Extract the [X, Y] coordinate from the center of the cell holding the provided text.  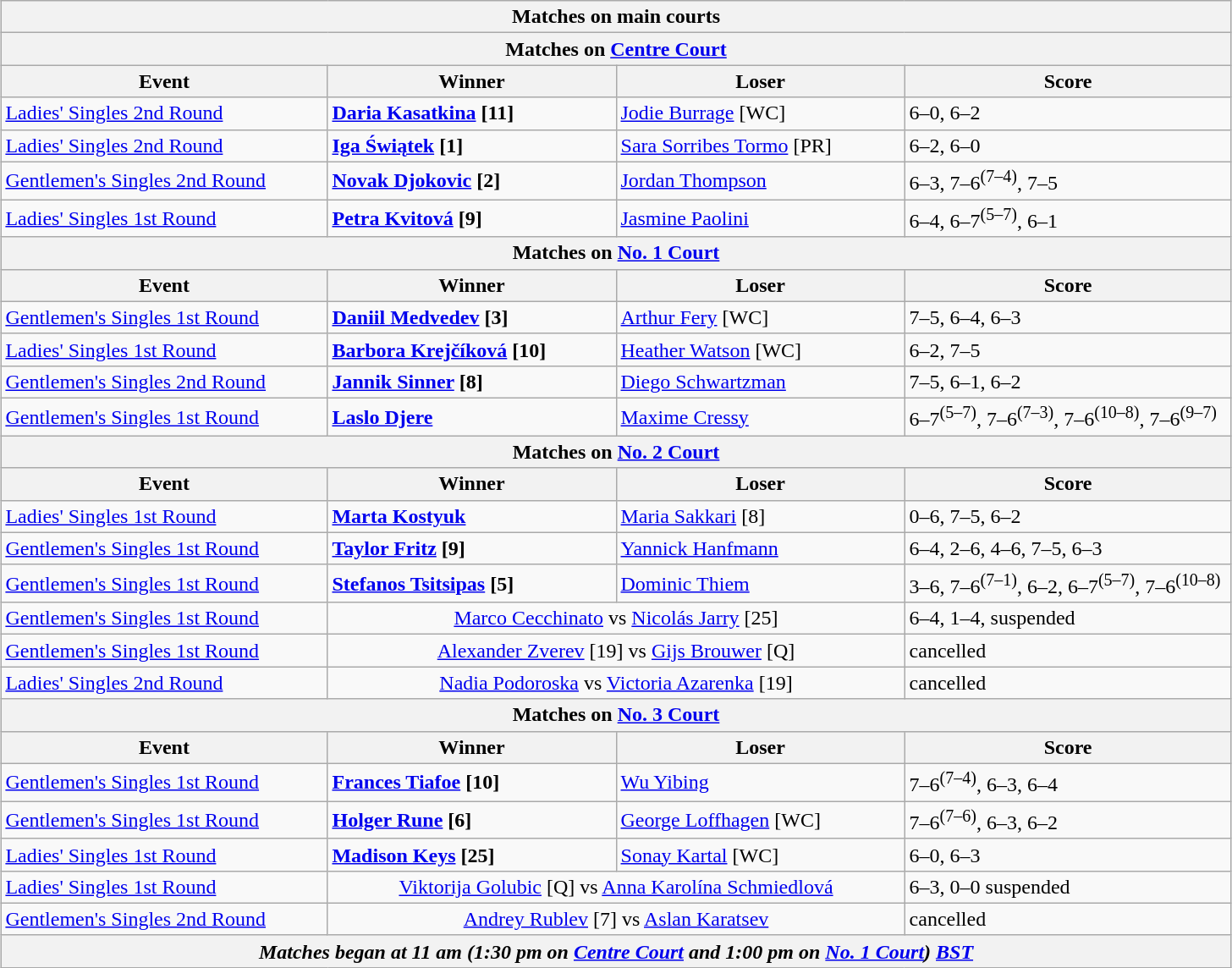
6–3, 0–0 suspended [1068, 887]
Petra Kvitová [9] [472, 218]
Arthur Fery [WC] [760, 317]
Daniil Medvedev [3] [472, 317]
Marco Cecchinato vs Nicolás Jarry [25] [616, 619]
Madison Keys [25] [472, 855]
Holger Rune [6] [472, 821]
6–7(5–7), 7–6(7–3), 7–6(10–8), 7–6(9–7) [1068, 416]
Novak Djokovic [2] [472, 181]
Matches on Centre Court [616, 49]
Laslo Djere [472, 416]
Alexander Zverev [19] vs Gijs Brouwer [Q] [616, 651]
George Loffhagen [WC] [760, 821]
6–4, 2–6, 4–6, 7–5, 6–3 [1068, 548]
Yannick Hanfmann [760, 548]
Jordan Thompson [760, 181]
Matches began at 11 am (1:30 pm on Centre Court and 1:00 pm on No. 1 Court) BST [616, 951]
6–2, 7–5 [1068, 349]
Marta Kostyuk [472, 516]
Matches on No. 3 Court [616, 715]
3–6, 7–6(7–1), 6–2, 6–7(5–7), 7–6(10–8) [1068, 584]
6–0, 6–2 [1068, 113]
6–3, 7–6(7–4), 7–5 [1068, 181]
Taylor Fritz [9] [472, 548]
7–5, 6–4, 6–3 [1068, 317]
Sonay Kartal [WC] [760, 855]
Barbora Krejčíková [10] [472, 349]
7–5, 6–1, 6–2 [1068, 382]
Jasmine Paolini [760, 218]
6–0, 6–3 [1068, 855]
Daria Kasatkina [11] [472, 113]
0–6, 7–5, 6–2 [1068, 516]
Iga Świątek [1] [472, 146]
Matches on No. 1 Court [616, 253]
Matches on main courts [616, 17]
Dominic Thiem [760, 584]
Maxime Cressy [760, 416]
Nadia Podoroska vs Victoria Azarenka [19] [616, 683]
Heather Watson [WC] [760, 349]
6–2, 6–0 [1068, 146]
Jodie Burrage [WC] [760, 113]
6–4, 6–7(5–7), 6–1 [1068, 218]
Viktorija Golubic [Q] vs Anna Karolína Schmiedlová [616, 887]
Maria Sakkari [8] [760, 516]
Matches on No. 2 Court [616, 452]
Stefanos Tsitsipas [5] [472, 584]
Diego Schwartzman [760, 382]
Wu Yibing [760, 782]
7–6(7–6), 6–3, 6–2 [1068, 821]
Andrey Rublev [7] vs Aslan Karatsev [616, 919]
6–4, 1–4, suspended [1068, 619]
Frances Tiafoe [10] [472, 782]
Sara Sorribes Tormo [PR] [760, 146]
Jannik Sinner [8] [472, 382]
7–6(7–4), 6–3, 6–4 [1068, 782]
